Identify which cell holds the provided text, then report its (X, Y) central coordinate. 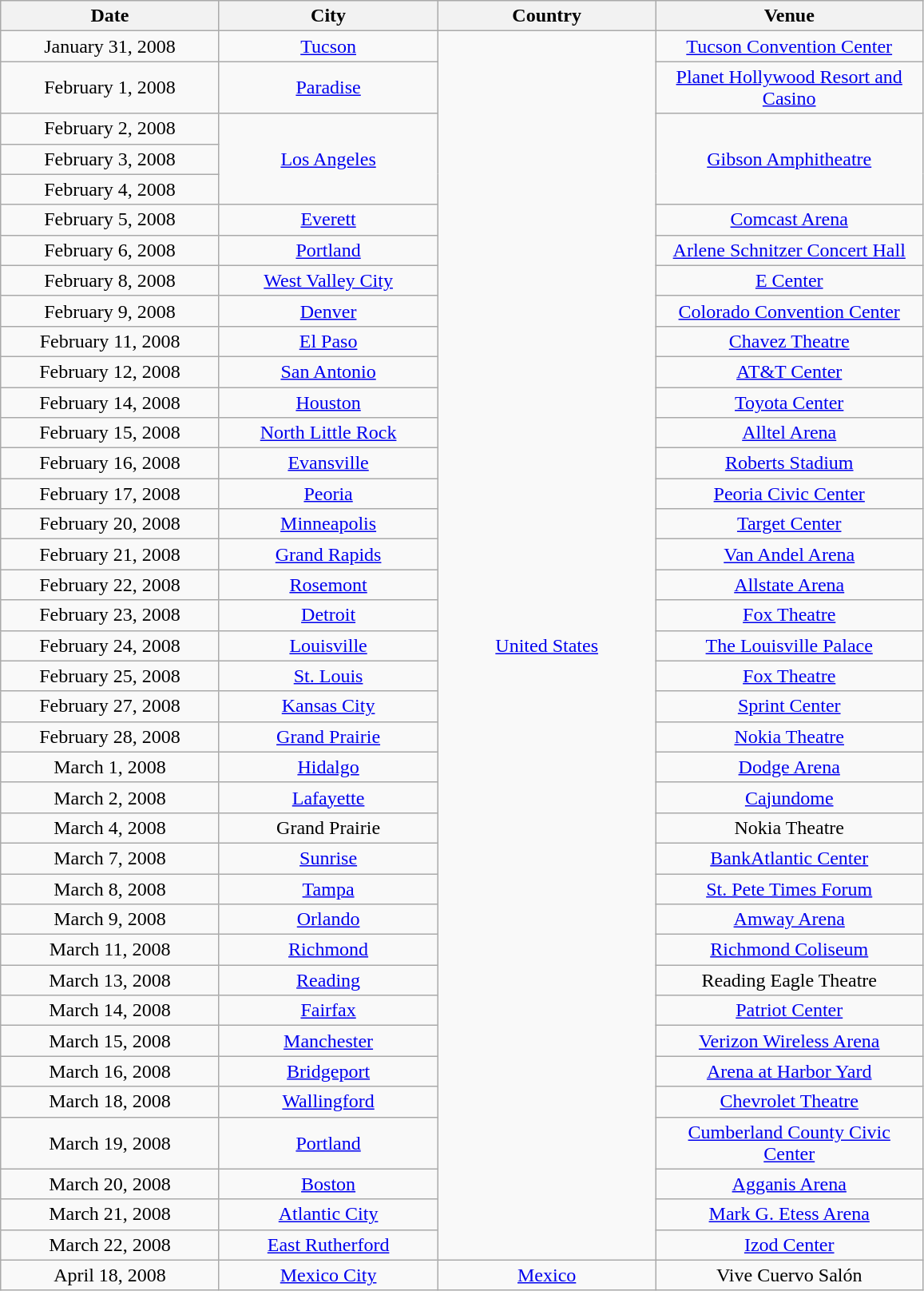
AT&T Center (789, 371)
Houston (328, 402)
Amway Arena (789, 920)
Mark G. Etess Arena (789, 1214)
Paradise (328, 88)
Rosemont (328, 585)
Kansas City (328, 706)
February 2, 2008 (110, 129)
Reading Eagle Theatre (789, 980)
March 21, 2008 (110, 1214)
Peoria (328, 494)
Arlene Schnitzer Concert Hall (789, 250)
January 31, 2008 (110, 46)
Fairfax (328, 1011)
February 14, 2008 (110, 402)
Tucson (328, 46)
Dodge Arena (789, 767)
March 18, 2008 (110, 1102)
March 13, 2008 (110, 980)
February 23, 2008 (110, 615)
March 2, 2008 (110, 797)
February 24, 2008 (110, 645)
February 3, 2008 (110, 159)
Sprint Center (789, 706)
The Louisville Palace (789, 645)
San Antonio (328, 371)
February 9, 2008 (110, 311)
Planet Hollywood Resort and Casino (789, 88)
Cumberland County Civic Center (789, 1142)
February 22, 2008 (110, 585)
Chavez Theatre (789, 341)
February 4, 2008 (110, 189)
February 25, 2008 (110, 676)
Boston (328, 1184)
March 8, 2008 (110, 889)
February 27, 2008 (110, 706)
Tucson Convention Center (789, 46)
March 14, 2008 (110, 1011)
Cajundome (789, 797)
February 16, 2008 (110, 463)
Vive Cuervo Salón (789, 1275)
Lafayette (328, 797)
March 20, 2008 (110, 1184)
Comcast Arena (789, 220)
March 9, 2008 (110, 920)
Chevrolet Theatre (789, 1102)
Gibson Amphitheatre (789, 159)
Izod Center (789, 1245)
February 12, 2008 (110, 371)
Venue (789, 16)
City (328, 16)
Tampa (328, 889)
April 18, 2008 (110, 1275)
Target Center (789, 524)
March 22, 2008 (110, 1245)
March 1, 2008 (110, 767)
February 21, 2008 (110, 554)
Richmond (328, 950)
United States (547, 645)
Bridgeport (328, 1071)
Hidalgo (328, 767)
Atlantic City (328, 1214)
Orlando (328, 920)
Arena at Harbor Yard (789, 1071)
March 4, 2008 (110, 828)
February 8, 2008 (110, 280)
March 19, 2008 (110, 1142)
Agganis Arena (789, 1184)
Van Andel Arena (789, 554)
February 11, 2008 (110, 341)
February 15, 2008 (110, 433)
March 7, 2008 (110, 858)
Patriot Center (789, 1011)
Mexico City (328, 1275)
Denver (328, 311)
Minneapolis (328, 524)
Evansville (328, 463)
February 20, 2008 (110, 524)
March 15, 2008 (110, 1041)
Peoria Civic Center (789, 494)
Everett (328, 220)
Richmond Coliseum (789, 950)
Grand Rapids (328, 554)
Alltel Arena (789, 433)
February 28, 2008 (110, 737)
Date (110, 16)
Verizon Wireless Arena (789, 1041)
February 5, 2008 (110, 220)
North Little Rock (328, 433)
Manchester (328, 1041)
West Valley City (328, 280)
Country (547, 16)
Sunrise (328, 858)
St. Louis (328, 676)
February 17, 2008 (110, 494)
Allstate Arena (789, 585)
BankAtlantic Center (789, 858)
Los Angeles (328, 159)
St. Pete Times Forum (789, 889)
March 16, 2008 (110, 1071)
El Paso (328, 341)
Detroit (328, 615)
East Rutherford (328, 1245)
March 11, 2008 (110, 950)
E Center (789, 280)
Toyota Center (789, 402)
Reading (328, 980)
February 1, 2008 (110, 88)
Wallingford (328, 1102)
Colorado Convention Center (789, 311)
Roberts Stadium (789, 463)
Mexico (547, 1275)
Louisville (328, 645)
February 6, 2008 (110, 250)
